For the text-containing cell, return its midpoint in (X, Y) coordinate format. 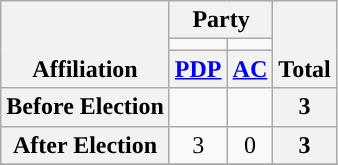
Before Election (86, 107)
AC (250, 69)
0 (250, 145)
After Election (86, 145)
Party (220, 20)
PDP (198, 69)
Affiliation (86, 44)
Total (305, 44)
